For the text-containing cell, return its midpoint in (x, y) coordinate format. 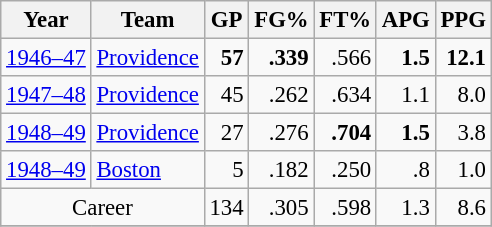
5 (226, 170)
27 (226, 133)
.8 (406, 170)
.704 (346, 133)
12.1 (463, 58)
57 (226, 58)
.339 (282, 58)
1.3 (406, 208)
.250 (346, 170)
.182 (282, 170)
Team (148, 20)
45 (226, 95)
3.8 (463, 133)
Year (46, 20)
.598 (346, 208)
1.0 (463, 170)
FT% (346, 20)
134 (226, 208)
8.6 (463, 208)
PPG (463, 20)
.262 (282, 95)
.305 (282, 208)
.634 (346, 95)
.566 (346, 58)
Boston (148, 170)
1946–47 (46, 58)
8.0 (463, 95)
FG% (282, 20)
1947–48 (46, 95)
Career (102, 208)
GP (226, 20)
APG (406, 20)
.276 (282, 133)
1.1 (406, 95)
